Determine the [X, Y] coordinate at the center of the cell enclosing the given text.  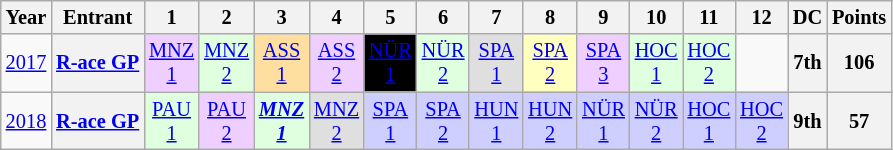
9 [604, 17]
106 [859, 63]
PAU1 [172, 121]
2018 [26, 121]
5 [390, 17]
DC [808, 17]
Year [26, 17]
SPA3 [604, 63]
HUN2 [550, 121]
ASS2 [336, 63]
12 [762, 17]
Points [859, 17]
HUN1 [496, 121]
57 [859, 121]
6 [444, 17]
9th [808, 121]
PAU2 [226, 121]
Entrant [98, 17]
4 [336, 17]
2017 [26, 63]
10 [656, 17]
7 [496, 17]
11 [710, 17]
8 [550, 17]
2 [226, 17]
ASS1 [282, 63]
1 [172, 17]
3 [282, 17]
7th [808, 63]
